Scan for the cell matching the given text and deliver its (X, Y) coordinate at center. 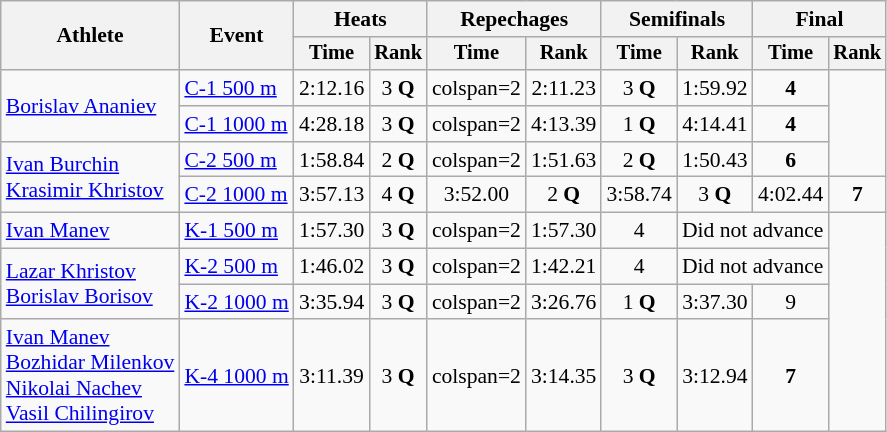
K-4 1000 m (236, 376)
Final (820, 19)
3:35.94 (332, 302)
K-1 500 m (236, 231)
3:14.35 (564, 376)
3:12.94 (715, 376)
C-1 500 m (236, 88)
9 (791, 302)
K-2 1000 m (236, 302)
Athlete (90, 36)
Heats (360, 19)
C-2 500 m (236, 160)
1:42.21 (564, 267)
1:51.63 (564, 160)
Ivan Manev Bozhidar MilenkovNikolai NachevVasil Chilingirov (90, 376)
Event (236, 36)
2:11.23 (564, 88)
1:59.92 (715, 88)
Borislav Ananiev (90, 106)
3:26.76 (564, 302)
4:02.44 (791, 195)
Lazar Khristov Borislav Borisov (90, 284)
4:13.39 (564, 124)
1:46.02 (332, 267)
Ivan BurchinKrasimir Khristov (90, 178)
K-2 500 m (236, 267)
Ivan Manev (90, 231)
3:57.13 (332, 195)
3:52.00 (476, 195)
1:58.84 (332, 160)
3:58.74 (638, 195)
4:28.18 (332, 124)
C-1 1000 m (236, 124)
3:11.39 (332, 376)
4 Q (398, 195)
C-2 1000 m (236, 195)
2:12.16 (332, 88)
6 (791, 160)
Repechages (514, 19)
3:37.30 (715, 302)
Semifinals (676, 19)
4:14.41 (715, 124)
1:50.43 (715, 160)
